From the cell containing the given text, extract its center point as [x, y] coordinate. 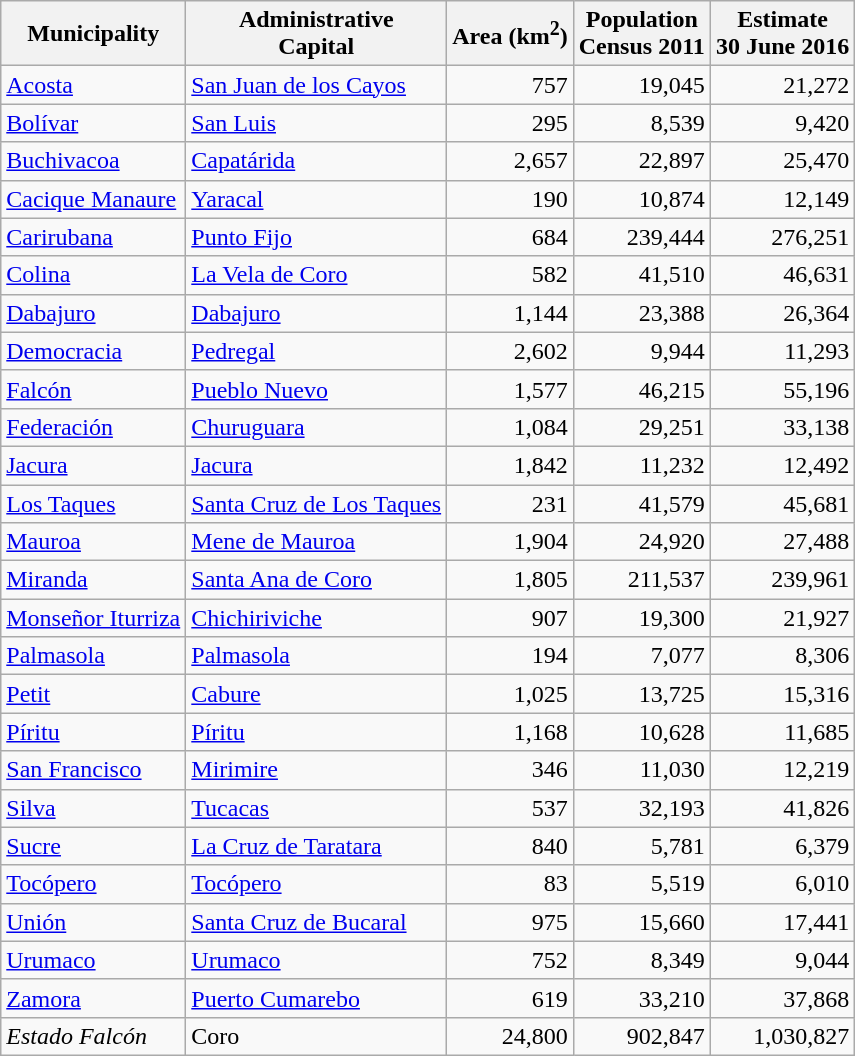
33,138 [782, 427]
582 [510, 275]
Bolívar [94, 123]
5,781 [642, 846]
6,010 [782, 884]
La Cruz de Taratara [316, 846]
239,444 [642, 237]
Falcón [94, 389]
5,519 [642, 884]
295 [510, 123]
12,492 [782, 465]
Churuguara [316, 427]
907 [510, 618]
1,842 [510, 465]
10,628 [642, 732]
26,364 [782, 313]
Miranda [94, 580]
902,847 [642, 1036]
Capatárida [316, 161]
Administrative Capital [316, 34]
41,579 [642, 503]
23,388 [642, 313]
41,510 [642, 275]
Area (km2) [510, 34]
Federación [94, 427]
24,920 [642, 542]
537 [510, 808]
975 [510, 922]
37,868 [782, 998]
Monseñor Iturriza [94, 618]
55,196 [782, 389]
10,874 [642, 199]
22,897 [642, 161]
211,537 [642, 580]
17,441 [782, 922]
Yaracal [316, 199]
7,077 [642, 656]
25,470 [782, 161]
11,232 [642, 465]
45,681 [782, 503]
Santa Cruz de Bucaral [316, 922]
PopulationCensus 2011 [642, 34]
Chichiriviche [316, 618]
La Vela de Coro [316, 275]
21,272 [782, 85]
Democracia [94, 351]
1,025 [510, 694]
2,657 [510, 161]
Pedregal [316, 351]
Puerto Cumarebo [316, 998]
1,084 [510, 427]
239,961 [782, 580]
Acosta [94, 85]
Buchivacoa [94, 161]
8,306 [782, 656]
1,805 [510, 580]
Pueblo Nuevo [316, 389]
Mirimire [316, 770]
194 [510, 656]
Cabure [316, 694]
Punto Fijo [316, 237]
Estado Falcón [94, 1036]
24,800 [510, 1036]
12,219 [782, 770]
Mauroa [94, 542]
32,193 [642, 808]
Carirubana [94, 237]
684 [510, 237]
13,725 [642, 694]
6,379 [782, 846]
Petit [94, 694]
346 [510, 770]
Santa Ana de Coro [316, 580]
1,168 [510, 732]
21,927 [782, 618]
41,826 [782, 808]
46,215 [642, 389]
190 [510, 199]
29,251 [642, 427]
1,144 [510, 313]
15,316 [782, 694]
Colina [94, 275]
2,602 [510, 351]
Coro [316, 1036]
1,030,827 [782, 1036]
Estimate 30 June 2016 [782, 34]
752 [510, 960]
Municipality [94, 34]
231 [510, 503]
840 [510, 846]
1,577 [510, 389]
8,539 [642, 123]
19,300 [642, 618]
Santa Cruz de Los Taques [316, 503]
Tucacas [316, 808]
San Francisco [94, 770]
Silva [94, 808]
276,251 [782, 237]
Unión [94, 922]
Mene de Mauroa [316, 542]
19,045 [642, 85]
12,149 [782, 199]
Cacique Manaure [94, 199]
11,293 [782, 351]
83 [510, 884]
9,420 [782, 123]
8,349 [642, 960]
15,660 [642, 922]
619 [510, 998]
11,685 [782, 732]
1,904 [510, 542]
9,044 [782, 960]
46,631 [782, 275]
27,488 [782, 542]
Sucre [94, 846]
11,030 [642, 770]
33,210 [642, 998]
9,944 [642, 351]
San Luis [316, 123]
757 [510, 85]
San Juan de los Cayos [316, 85]
Los Taques [94, 503]
Zamora [94, 998]
